Search for the cell housing the specified text and yield its [X, Y] center coordinate. 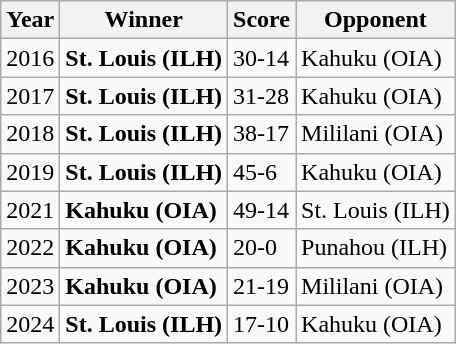
17-10 [262, 324]
2018 [30, 134]
Year [30, 20]
2016 [30, 58]
2024 [30, 324]
Score [262, 20]
Winner [144, 20]
2022 [30, 248]
30-14 [262, 58]
49-14 [262, 210]
2017 [30, 96]
20-0 [262, 248]
45-6 [262, 172]
31-28 [262, 96]
2023 [30, 286]
21-19 [262, 286]
38-17 [262, 134]
Punahou (ILH) [376, 248]
Opponent [376, 20]
2019 [30, 172]
2021 [30, 210]
